Scan for the cell matching the given text and deliver its [x, y] coordinate at center. 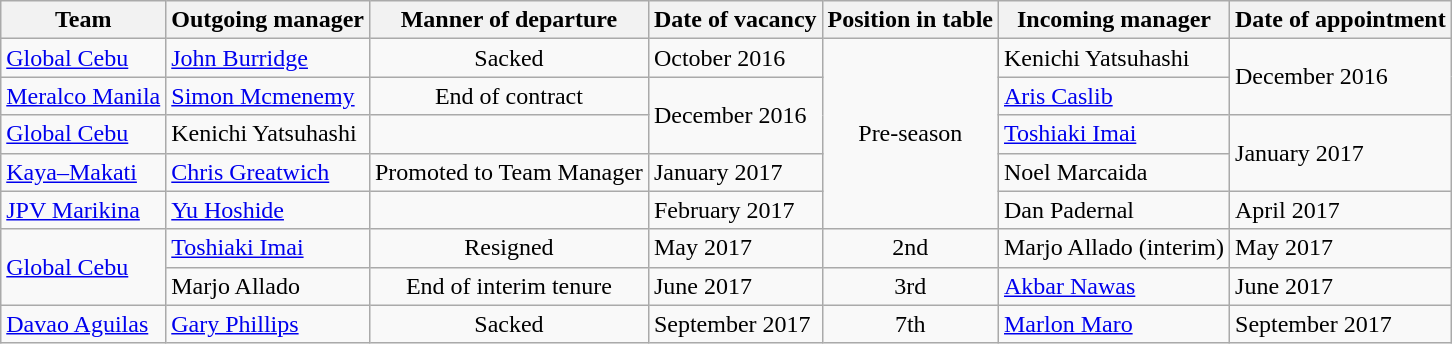
Chris Greatwich [268, 172]
Pre-season [910, 134]
Simon Mcmenemy [268, 96]
Promoted to Team Manager [508, 172]
End of interim tenure [508, 286]
JPV Marikina [84, 210]
Aris Caslib [1114, 96]
Marlon Maro [1114, 324]
February 2017 [735, 210]
Marjo Allado [268, 286]
Incoming manager [1114, 20]
End of contract [508, 96]
Date of vacancy [735, 20]
Kaya–Makati [84, 172]
Position in table [910, 20]
3rd [910, 286]
Akbar Nawas [1114, 286]
7th [910, 324]
John Burridge [268, 58]
Noel Marcaida [1114, 172]
October 2016 [735, 58]
Outgoing manager [268, 20]
Gary Phillips [268, 324]
Dan Padernal [1114, 210]
Manner of departure [508, 20]
Resigned [508, 248]
Meralco Manila [84, 96]
Date of appointment [1341, 20]
Yu Hoshide [268, 210]
Davao Aguilas [84, 324]
April 2017 [1341, 210]
Marjo Allado (interim) [1114, 248]
Team [84, 20]
2nd [910, 248]
